For the text-containing cell, return its midpoint in [X, Y] coordinate format. 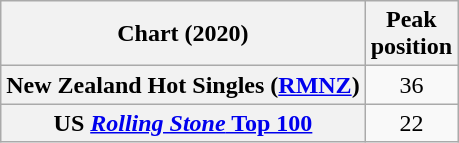
36 [411, 85]
New Zealand Hot Singles (RMNZ) [183, 85]
Chart (2020) [183, 34]
Peakposition [411, 34]
22 [411, 123]
US Rolling Stone Top 100 [183, 123]
